Capture the cell that displays the provided text and extract its [x, y] central coordinate. 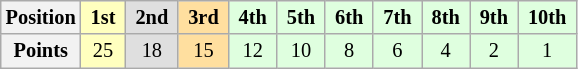
9th [494, 17]
25 [104, 51]
7th [397, 17]
15 [203, 51]
8 [349, 51]
5th [301, 17]
4 [446, 51]
10th [547, 17]
6 [397, 51]
8th [446, 17]
2 [494, 51]
4th [253, 17]
Position [41, 17]
10 [301, 51]
6th [349, 17]
2nd [152, 17]
1 [547, 51]
12 [253, 51]
Points [41, 51]
18 [152, 51]
1st [104, 17]
3rd [203, 17]
